Output the [X, Y] coordinate of the center of the cell containing the given text.  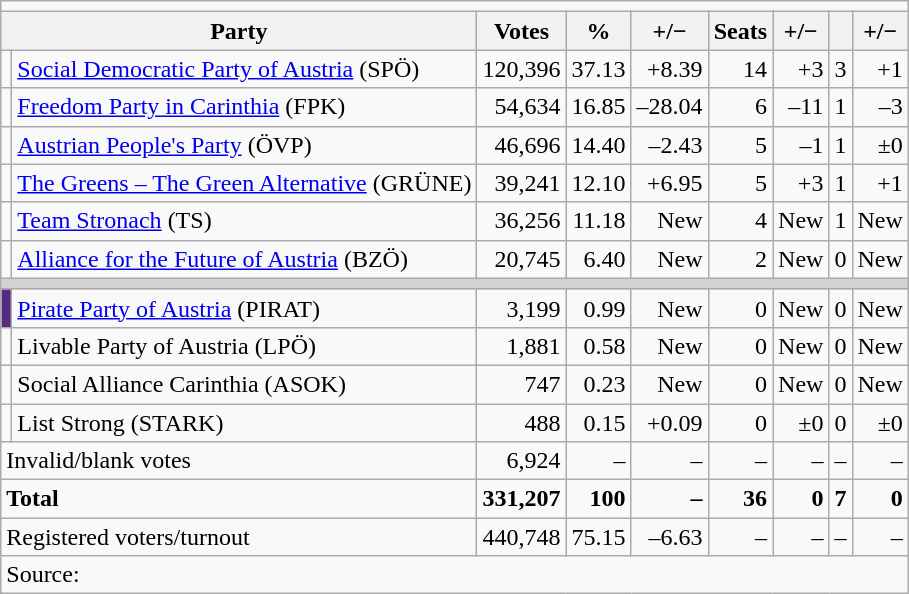
16.85 [598, 107]
54,634 [522, 107]
0.15 [598, 423]
Party [239, 31]
–28.04 [670, 107]
Seats [740, 31]
Source: [455, 575]
14 [740, 69]
7 [840, 499]
12.10 [598, 183]
4 [740, 221]
–3 [880, 107]
37.13 [598, 69]
11.18 [598, 221]
6 [740, 107]
75.15 [598, 537]
–6.63 [670, 537]
46,696 [522, 145]
Invalid/blank votes [239, 461]
3 [840, 69]
Social Alliance Carinthia (ASOK) [244, 384]
36 [740, 499]
1,881 [522, 346]
120,396 [522, 69]
488 [522, 423]
% [598, 31]
Team Stronach (TS) [244, 221]
39,241 [522, 183]
36,256 [522, 221]
List Strong (STARK) [244, 423]
2 [740, 259]
3,199 [522, 308]
440,748 [522, 537]
Austrian People's Party (ÖVP) [244, 145]
+0.09 [670, 423]
6,924 [522, 461]
747 [522, 384]
0.99 [598, 308]
Alliance for the Future of Austria (BZÖ) [244, 259]
Votes [522, 31]
6.40 [598, 259]
+8.39 [670, 69]
20,745 [522, 259]
331,207 [522, 499]
0.58 [598, 346]
+6.95 [670, 183]
Livable Party of Austria (LPÖ) [244, 346]
–11 [801, 107]
Total [239, 499]
0.23 [598, 384]
Pirate Party of Austria (PIRAT) [244, 308]
The Greens – The Green Alternative (GRÜNE) [244, 183]
–2.43 [670, 145]
100 [598, 499]
Registered voters/turnout [239, 537]
Social Democratic Party of Austria (SPÖ) [244, 69]
Freedom Party in Carinthia (FPK) [244, 107]
14.40 [598, 145]
–1 [801, 145]
